For the text-containing cell, return its midpoint in (X, Y) coordinate format. 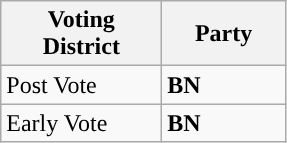
Voting District (82, 34)
Early Vote (82, 123)
Party (224, 34)
Post Vote (82, 85)
